Determine the [X, Y] coordinate at the center of the cell enclosing the given text.  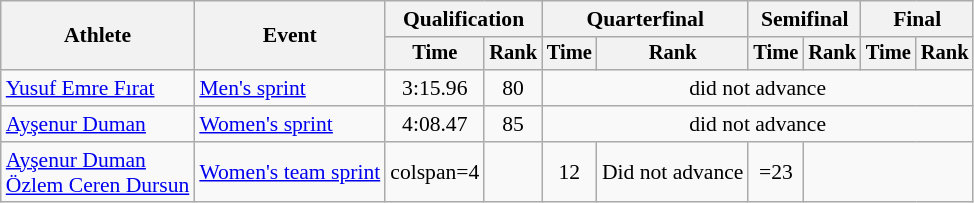
Ayşenur Duman [98, 124]
Semifinal [804, 19]
12 [570, 172]
Yusuf Emre Fırat [98, 88]
Men's sprint [290, 88]
85 [513, 124]
4:08.47 [434, 124]
=23 [776, 172]
Qualification [464, 19]
colspan=4 [434, 172]
Ayşenur DumanÖzlem Ceren Dursun [98, 172]
Did not advance [673, 172]
Women's sprint [290, 124]
Athlete [98, 36]
Women's team sprint [290, 172]
3:15.96 [434, 88]
Final [917, 19]
Event [290, 36]
Quarterfinal [646, 19]
80 [513, 88]
